Return the [X, Y] coordinate for the center point of the cell that contains the specified text.  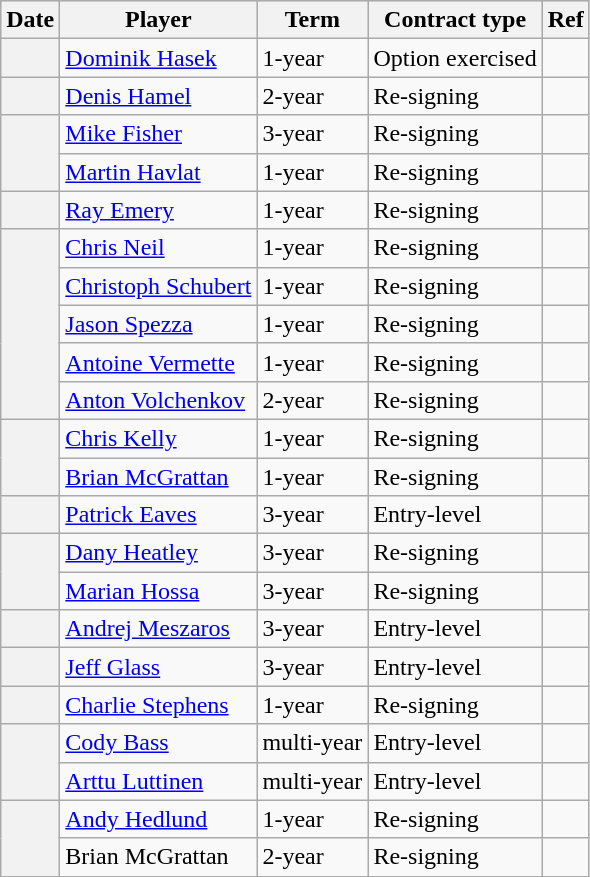
Player [158, 20]
Cody Bass [158, 743]
Contract type [455, 20]
Mike Fisher [158, 134]
Charlie Stephens [158, 705]
Martin Havlat [158, 172]
Chris Kelly [158, 438]
Christoph Schubert [158, 286]
Andy Hedlund [158, 819]
Term [312, 20]
Jeff Glass [158, 667]
Patrick Eaves [158, 515]
Ref [566, 20]
Dany Heatley [158, 553]
Date [30, 20]
Denis Hamel [158, 96]
Ray Emery [158, 210]
Option exercised [455, 58]
Andrej Meszaros [158, 629]
Dominik Hasek [158, 58]
Arttu Luttinen [158, 781]
Chris Neil [158, 248]
Anton Volchenkov [158, 400]
Marian Hossa [158, 591]
Antoine Vermette [158, 362]
Jason Spezza [158, 324]
